Determine the (X, Y) coordinate at the center of the cell enclosing the given text.  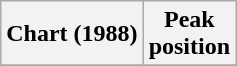
Peakposition (189, 34)
Chart (1988) (72, 34)
